Find where the given text appears and provide that cell's center as [x, y] coordinate. 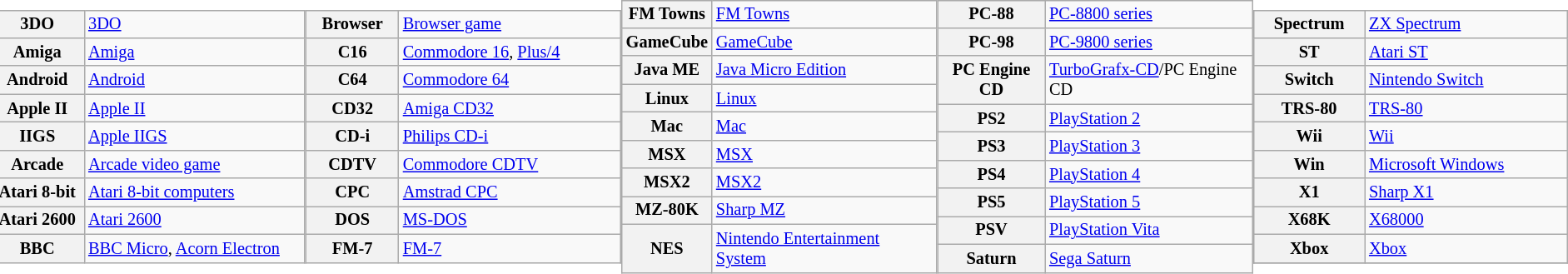
Amiga CD32 [510, 108]
CPC [353, 192]
Apple IIGS [195, 137]
Nintendo Entertainment System [824, 248]
Java ME [667, 70]
PS4 [991, 174]
C64 [353, 80]
PSV [991, 231]
Amstrad CPC [510, 192]
PS3 [991, 147]
Philips CD-i [510, 137]
Win [1309, 164]
Spectrum [1309, 24]
Sharp X1 [1466, 192]
MS-DOS [510, 221]
Sharp MZ [824, 211]
Commodore CDTV [510, 164]
PlayStation 2 [1149, 118]
PC-88 [991, 14]
PC-9800 series [1149, 42]
PC-98 [991, 42]
ZX Spectrum [1466, 24]
Nintendo Switch [1466, 80]
PC-8800 series [1149, 14]
X68000 [1466, 221]
Arcade video game [195, 164]
PlayStation 4 [1149, 174]
PS5 [991, 202]
PlayStation 3 [1149, 147]
Browser game [510, 24]
Android [195, 80]
CD-i [353, 137]
PlayStation 5 [1149, 202]
MZ-80K [667, 211]
Atari 2600 [195, 221]
PlayStation Vita [1149, 231]
Commodore 16, Plus/4 [510, 52]
Saturn [991, 258]
Java Micro Edition [824, 70]
Switch [1309, 80]
X68K [1309, 221]
CDTV [353, 164]
Amiga [195, 52]
Atari 8-bit computers [195, 192]
Browser [353, 24]
PS2 [991, 118]
CD32 [353, 108]
Atari ST [1466, 52]
Apple II [195, 108]
TurboGrafx-CD/PC Engine CD [1149, 80]
DOS [353, 221]
3DO [195, 24]
ST [1309, 52]
Commodore 64 [510, 80]
BBC Micro, Acorn Electron [195, 248]
PC Engine CD [991, 80]
Microsoft Windows [1466, 164]
NES [667, 248]
Sega Saturn [1149, 258]
X1 [1309, 192]
C16 [353, 52]
